Scan for the cell matching the given text and deliver its (X, Y) coordinate at center. 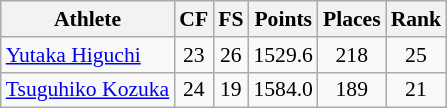
1529.6 (282, 55)
25 (416, 55)
Athlete (88, 19)
21 (416, 90)
Yutaka Higuchi (88, 55)
189 (352, 90)
Points (282, 19)
26 (230, 55)
CF (194, 19)
Tsuguhiko Kozuka (88, 90)
23 (194, 55)
Places (352, 19)
218 (352, 55)
Rank (416, 19)
19 (230, 90)
24 (194, 90)
FS (230, 19)
1584.0 (282, 90)
